Output the (x, y) coordinate of the center of the cell containing the given text.  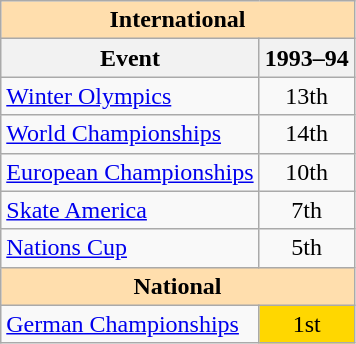
World Championships (130, 134)
1st (306, 324)
7th (306, 210)
13th (306, 96)
1993–94 (306, 58)
European Championships (130, 172)
10th (306, 172)
Skate America (130, 210)
14th (306, 134)
5th (306, 248)
Event (130, 58)
National (178, 286)
International (178, 20)
Nations Cup (130, 248)
Winter Olympics (130, 96)
German Championships (130, 324)
